Detect which cell encompasses the target text, then output its (x, y) center coordinate. 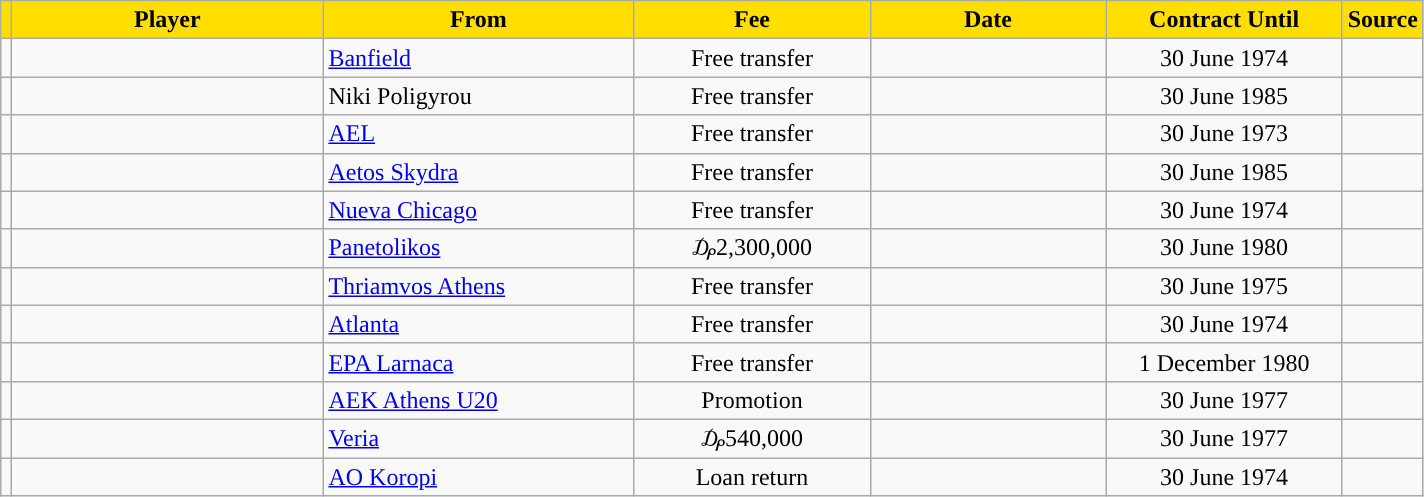
Source (1382, 20)
1 December 1980 (1224, 362)
Contract Until (1224, 20)
Fee (752, 20)
Promotion (752, 400)
Veria (478, 438)
AEK Athens U20 (478, 400)
30 June 1975 (1224, 286)
30 June 1973 (1224, 134)
Aetos Skydra (478, 172)
EPA Larnaca (478, 362)
AEL (478, 134)
30 June 1980 (1224, 248)
Player (168, 20)
₯2,300,000 (752, 248)
AO Koropi (478, 477)
Nueva Chicago (478, 210)
Thriamvos Athens (478, 286)
Niki Poligyrou (478, 96)
Date (988, 20)
Panetolikos (478, 248)
From (478, 20)
Atlanta (478, 324)
Banfield (478, 58)
₯540,000 (752, 438)
Loan return (752, 477)
